Locate the cell with the specified text and output its [x, y] center coordinate. 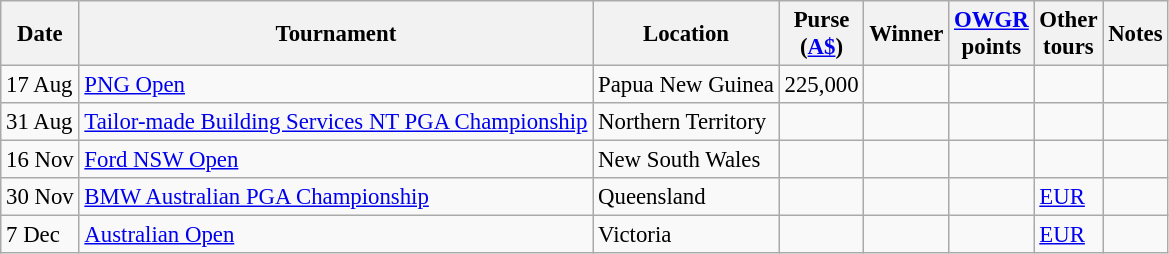
Victoria [686, 235]
Ford NSW Open [336, 160]
30 Nov [40, 197]
17 Aug [40, 85]
BMW Australian PGA Championship [336, 197]
Location [686, 34]
Tournament [336, 34]
Northern Territory [686, 122]
New South Wales [686, 160]
Purse(A$) [822, 34]
Notes [1136, 34]
Othertours [1068, 34]
PNG Open [336, 85]
OWGRpoints [992, 34]
Australian Open [336, 235]
225,000 [822, 85]
31 Aug [40, 122]
Papua New Guinea [686, 85]
Tailor-made Building Services NT PGA Championship [336, 122]
Winner [906, 34]
7 Dec [40, 235]
Queensland [686, 197]
16 Nov [40, 160]
Date [40, 34]
